Output the (X, Y) coordinate of the center of the cell containing the given text.  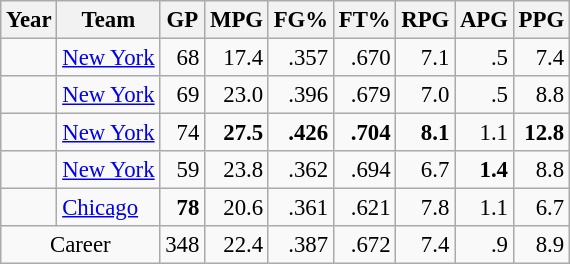
FG% (300, 20)
23.0 (237, 95)
MPG (237, 20)
7.8 (426, 208)
.396 (300, 95)
69 (182, 95)
22.4 (237, 245)
Career (80, 245)
.9 (484, 245)
20.6 (237, 208)
78 (182, 208)
7.0 (426, 95)
GP (182, 20)
.672 (364, 245)
12.8 (541, 133)
.670 (364, 58)
8.9 (541, 245)
.387 (300, 245)
68 (182, 58)
7.1 (426, 58)
.679 (364, 95)
.362 (300, 170)
RPG (426, 20)
.621 (364, 208)
1.4 (484, 170)
348 (182, 245)
74 (182, 133)
27.5 (237, 133)
FT% (364, 20)
Team (108, 20)
17.4 (237, 58)
.357 (300, 58)
.704 (364, 133)
8.1 (426, 133)
23.8 (237, 170)
APG (484, 20)
Year (29, 20)
.694 (364, 170)
.426 (300, 133)
.361 (300, 208)
PPG (541, 20)
Chicago (108, 208)
59 (182, 170)
